Identify which cell holds the provided text, then report its (x, y) central coordinate. 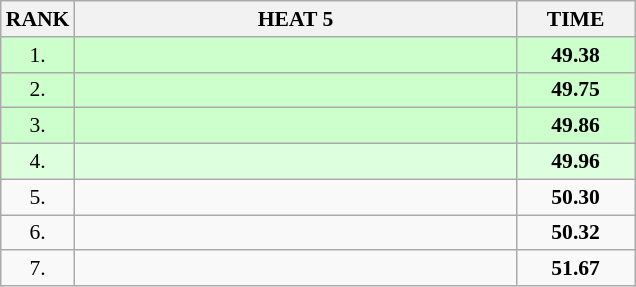
HEAT 5 (295, 19)
TIME (576, 19)
49.96 (576, 162)
50.30 (576, 197)
50.32 (576, 233)
7. (38, 269)
49.75 (576, 90)
5. (38, 197)
51.67 (576, 269)
6. (38, 233)
2. (38, 90)
1. (38, 55)
RANK (38, 19)
49.86 (576, 126)
49.38 (576, 55)
4. (38, 162)
3. (38, 126)
